Determine the (X, Y) coordinate at the center of the cell enclosing the given text.  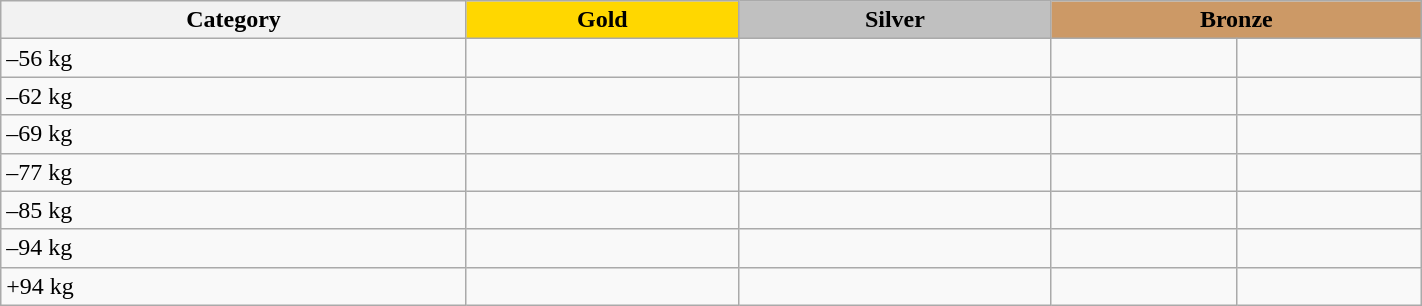
Gold (602, 20)
–69 kg (234, 134)
Bronze (1236, 20)
–56 kg (234, 58)
Silver (894, 20)
–94 kg (234, 248)
Category (234, 20)
–85 kg (234, 210)
–62 kg (234, 96)
+94 kg (234, 286)
–77 kg (234, 172)
